Return (X, Y) of the center of cell containing provided text 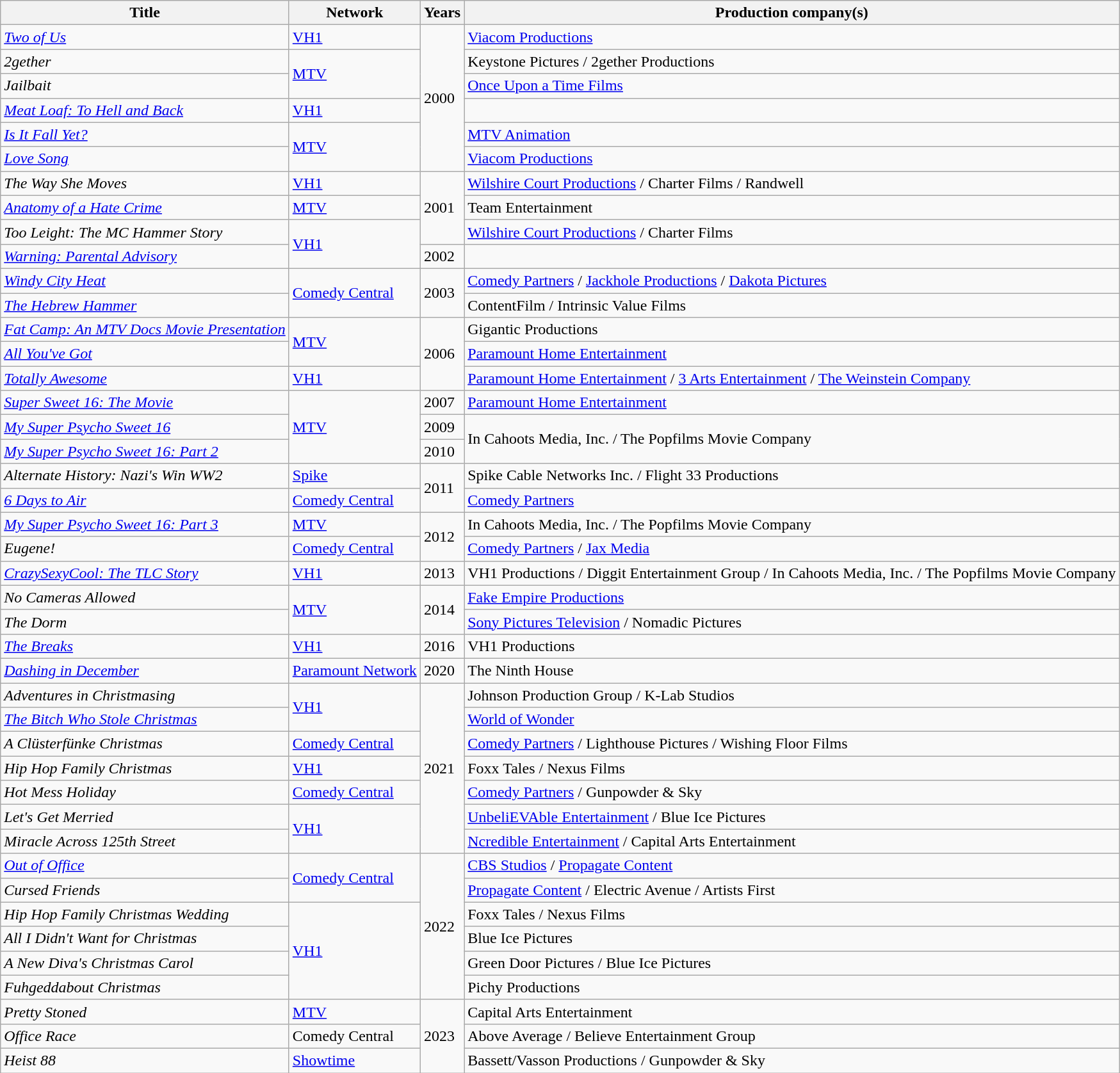
Spike Cable Networks Inc. / Flight 33 Productions (791, 476)
2016 (442, 646)
2009 (442, 427)
Comedy Partners / Lighthouse Pictures / Wishing Floor Films (791, 744)
Office Race (145, 1036)
Fat Camp: An MTV Docs Movie Presentation (145, 330)
Bassett/Vasson Productions / Gunpowder & Sky (791, 1060)
Blue Ice Pictures (791, 939)
Miracle Across 125th Street (145, 841)
Too Leight: The MC Hammer Story (145, 232)
Eugene! (145, 549)
Adventures in Christmasing (145, 695)
Showtime (355, 1060)
No Cameras Allowed (145, 597)
2014 (442, 609)
Fake Empire Productions (791, 597)
My Super Psycho Sweet 16 (145, 427)
2020 (442, 670)
A New Diva's Christmas Carol (145, 963)
Out of Office (145, 866)
Heist 88 (145, 1060)
The Way She Moves (145, 183)
Anatomy of a Hate Crime (145, 207)
2011 (442, 488)
Keystone Pictures / 2gether Productions (791, 61)
Sony Pictures Television / Nomadic Pictures (791, 622)
ContentFilm / Intrinsic Value Films (791, 305)
Years (442, 13)
Comedy Partners / Gunpowder & Sky (791, 793)
My Super Psycho Sweet 16: Part 2 (145, 451)
Above Average / Believe Entertainment Group (791, 1036)
Jailbait (145, 86)
2023 (442, 1036)
The Breaks (145, 646)
Team Entertainment (791, 207)
VH1 Productions / Diggit Entertainment Group / In Cahoots Media, Inc. / The Popfilms Movie Company (791, 573)
Two of Us (145, 37)
Love Song (145, 159)
2022 (442, 926)
2000 (442, 98)
VH1 Productions (791, 646)
2012 (442, 536)
Green Door Pictures / Blue Ice Pictures (791, 963)
MTV Animation (791, 134)
Johnson Production Group / K-Lab Studios (791, 695)
A Clüsterfünke Christmas (145, 744)
Hot Mess Holiday (145, 793)
Windy City Heat (145, 280)
Pichy Productions (791, 987)
All You've Got (145, 354)
Network (355, 13)
Production company(s) (791, 13)
Propagate Content / Electric Avenue / Artists First (791, 890)
2001 (442, 207)
The Hebrew Hammer (145, 305)
Hip Hop Family Christmas Wedding (145, 914)
All I Didn't Want for Christmas (145, 939)
CBS Studios / Propagate Content (791, 866)
Fuhgeddabout Christmas (145, 987)
2003 (442, 293)
Alternate History: Nazi's Win WW2 (145, 476)
Once Upon a Time Films (791, 86)
Cursed Friends (145, 890)
UnbeliEVAble Entertainment / Blue Ice Pictures (791, 817)
6 Days to Air (145, 500)
Comedy Partners / Jax Media (791, 549)
Comedy Partners (791, 500)
World of Wonder (791, 720)
Meat Loaf: To Hell and Back (145, 110)
2006 (442, 354)
Gigantic Productions (791, 330)
The Ninth House (791, 670)
Is It Fall Yet? (145, 134)
Wilshire Court Productions / Charter Films / Randwell (791, 183)
2021 (442, 768)
Pretty Stoned (145, 1012)
Comedy Partners / Jackhole Productions / Dakota Pictures (791, 280)
CrazySexyCool: The TLC Story (145, 573)
The Bitch Who Stole Christmas (145, 720)
2002 (442, 256)
The Dorm (145, 622)
Dashing in December (145, 670)
Totally Awesome (145, 378)
Paramount Network (355, 670)
2010 (442, 451)
2013 (442, 573)
2007 (442, 403)
Let's Get Merried (145, 817)
Paramount Home Entertainment / 3 Arts Entertainment / The Weinstein Company (791, 378)
Capital Arts Entertainment (791, 1012)
Hip Hop Family Christmas (145, 768)
My Super Psycho Sweet 16: Part 3 (145, 524)
Ncredible Entertainment / Capital Arts Entertainment (791, 841)
Wilshire Court Productions / Charter Films (791, 232)
2gether (145, 61)
Spike (355, 476)
Warning: Parental Advisory (145, 256)
Title (145, 13)
Super Sweet 16: The Movie (145, 403)
